Pinpoint the cell where the given text exists, returning its [x, y] midpoint coordinate. 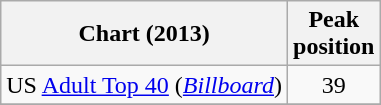
39 [334, 85]
Chart (2013) [144, 34]
Peakposition [334, 34]
US Adult Top 40 (Billboard) [144, 85]
